Determine the [X, Y] coordinate at the center of the cell enclosing the given text.  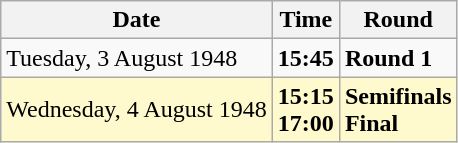
15:1517:00 [306, 110]
Round [398, 20]
Tuesday, 3 August 1948 [137, 58]
15:45 [306, 58]
Time [306, 20]
Date [137, 20]
Round 1 [398, 58]
SemifinalsFinal [398, 110]
Wednesday, 4 August 1948 [137, 110]
